Return the (X, Y) coordinate for the center point of the cell that contains the specified text.  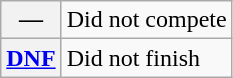
Did not compete (146, 20)
Did not finish (146, 58)
DNF (31, 58)
— (31, 20)
